Scan for the cell matching the given text and deliver its [x, y] coordinate at center. 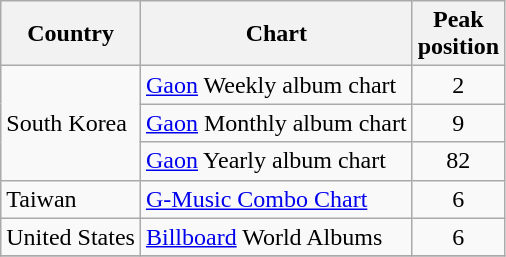
Taiwan [71, 199]
Gaon Weekly album chart [276, 85]
Billboard World Albums [276, 237]
Country [71, 34]
Gaon Yearly album chart [276, 161]
United States [71, 237]
G-Music Combo Chart [276, 199]
9 [458, 123]
South Korea [71, 123]
Gaon Monthly album chart [276, 123]
Peakposition [458, 34]
82 [458, 161]
2 [458, 85]
Chart [276, 34]
